Locate the cell with the specified text and output its [x, y] center coordinate. 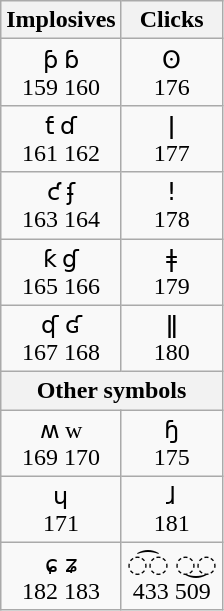
ƙ ɠ 165 166 [61, 272]
ǀ 177 [172, 138]
ƭ ɗ 161 162 [61, 138]
Clicks [172, 20]
Implosives [61, 20]
ʘ 176 [172, 72]
ɧ 175 [172, 444]
ƈ ʄ 163 164 [61, 206]
ƥ ɓ 159 160 [61, 72]
ʍ w 169 170 [61, 444]
ɥ 171 [61, 510]
ǁ 180 [172, 338]
ǂ 179 [172, 272]
Other symbols [112, 391]
ɕ ʑ 182 183 [61, 576]
ʠ ʛ 167 168 [61, 338]
ǃ 178 [172, 206]
◌͡◌ ◌͜◌ 433 509 [172, 576]
ɺ 181 [172, 510]
